Provide the [x, y] coordinate of the cell's center where the given text is located.  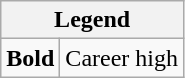
Legend [92, 20]
Career high [122, 58]
Bold [30, 58]
